Capture the cell that displays the provided text and extract its (X, Y) central coordinate. 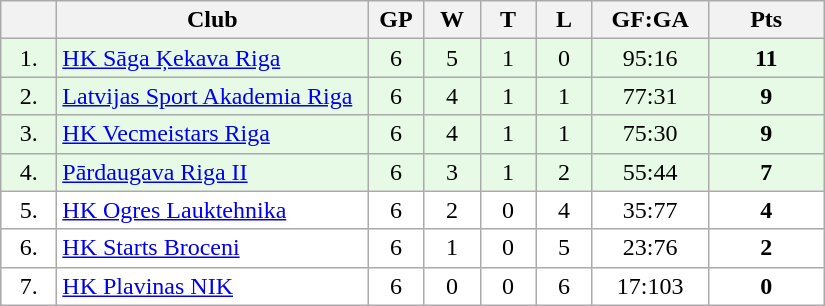
T (508, 20)
77:31 (650, 96)
HK Sāga Ķekava Riga (212, 58)
GF:GA (650, 20)
HK Plavinas NIK (212, 286)
HK Starts Broceni (212, 248)
17:103 (650, 286)
1. (29, 58)
3. (29, 134)
Pārdaugava Riga II (212, 172)
W (452, 20)
HK Ogres Lauktehnika (212, 210)
2. (29, 96)
Pts (766, 20)
11 (766, 58)
HK Vecmeistars Riga (212, 134)
Latvijas Sport Akademia Riga (212, 96)
L (564, 20)
3 (452, 172)
23:76 (650, 248)
7 (766, 172)
GP (396, 20)
35:77 (650, 210)
95:16 (650, 58)
7. (29, 286)
Club (212, 20)
75:30 (650, 134)
6. (29, 248)
4. (29, 172)
5. (29, 210)
55:44 (650, 172)
